Capture the cell that displays the provided text and extract its (X, Y) central coordinate. 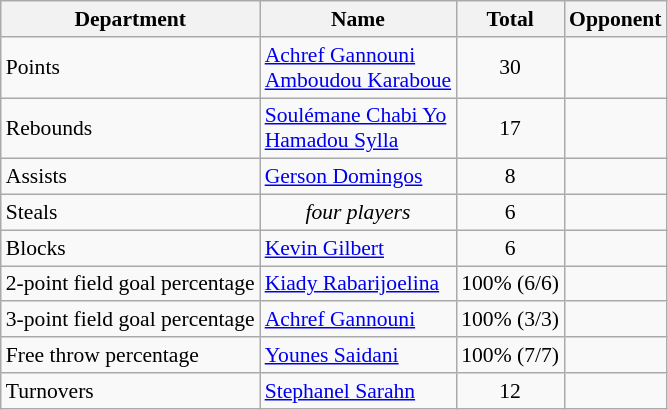
Gerson Domingos (358, 177)
8 (510, 177)
Younes Saidani (358, 355)
Points (130, 68)
Total (510, 19)
30 (510, 68)
Kevin Gilbert (358, 248)
Achref Gannouni Amboudou Karaboue (358, 68)
100% (6/6) (510, 284)
Turnovers (130, 391)
17 (510, 128)
3-point field goal percentage (130, 320)
2-point field goal percentage (130, 284)
Kiady Rabarijoelina (358, 284)
Blocks (130, 248)
12 (510, 391)
Opponent (616, 19)
Free throw percentage (130, 355)
Assists (130, 177)
Steals (130, 213)
Achref Gannouni (358, 320)
Soulémane Chabi Yo Hamadou Sylla (358, 128)
Rebounds (130, 128)
100% (7/7) (510, 355)
Department (130, 19)
100% (3/3) (510, 320)
Name (358, 19)
four players (358, 213)
Stephanel Sarahn (358, 391)
